Search for the cell housing the specified text and yield its (x, y) center coordinate. 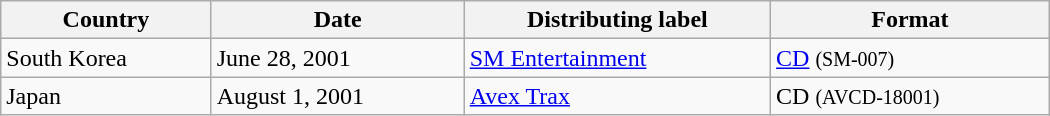
Distributing label (617, 20)
SM Entertainment (617, 58)
CD (AVCD-18001) (910, 96)
CD (SM-007) (910, 58)
South Korea (106, 58)
Avex Trax (617, 96)
Japan (106, 96)
Format (910, 20)
Date (338, 20)
August 1, 2001 (338, 96)
June 28, 2001 (338, 58)
Country (106, 20)
